Detect which cell encompasses the target text, then output its [x, y] center coordinate. 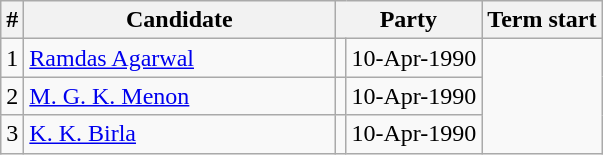
K. K. Birla [180, 134]
3 [12, 134]
2 [12, 96]
Party [408, 20]
# [12, 20]
Term start [542, 20]
Candidate [180, 20]
Ramdas Agarwal [180, 58]
M. G. K. Menon [180, 96]
1 [12, 58]
